Return the [X, Y] coordinate for the center point of the cell that contains the specified text.  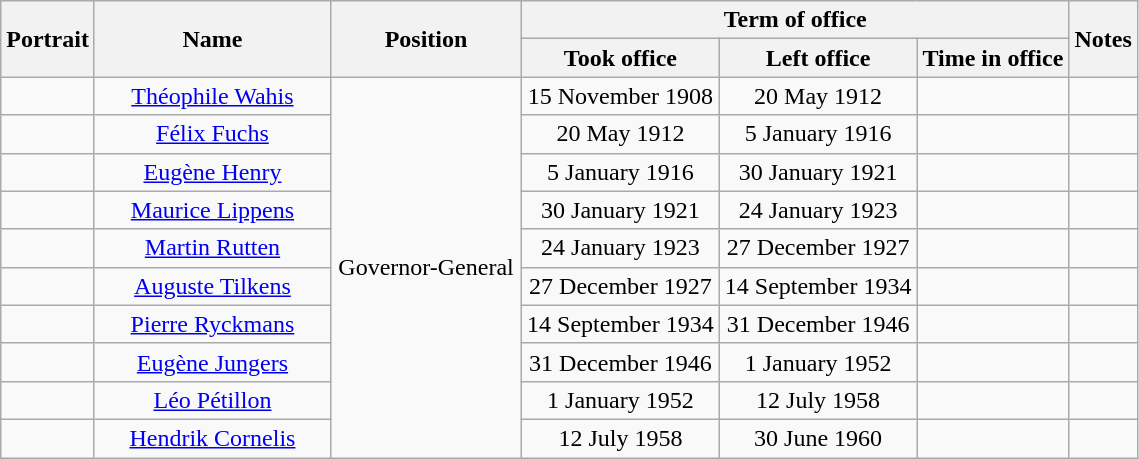
Governor-General [426, 268]
30 June 1960 [818, 438]
Auguste Tilkens [212, 286]
Position [426, 39]
Eugène Jungers [212, 362]
15 November 1908 [621, 96]
Pierre Ryckmans [212, 324]
Martin Rutten [212, 248]
Left office [818, 58]
Notes [1103, 39]
Maurice Lippens [212, 210]
Took office [621, 58]
Félix Fuchs [212, 134]
Term of office [796, 20]
Hendrik Cornelis [212, 438]
Léo Pétillon [212, 400]
Eugène Henry [212, 172]
Portrait [48, 39]
Name [212, 39]
Time in office [993, 58]
Théophile Wahis [212, 96]
